Find where the given text appears and provide that cell's center as [X, Y] coordinate. 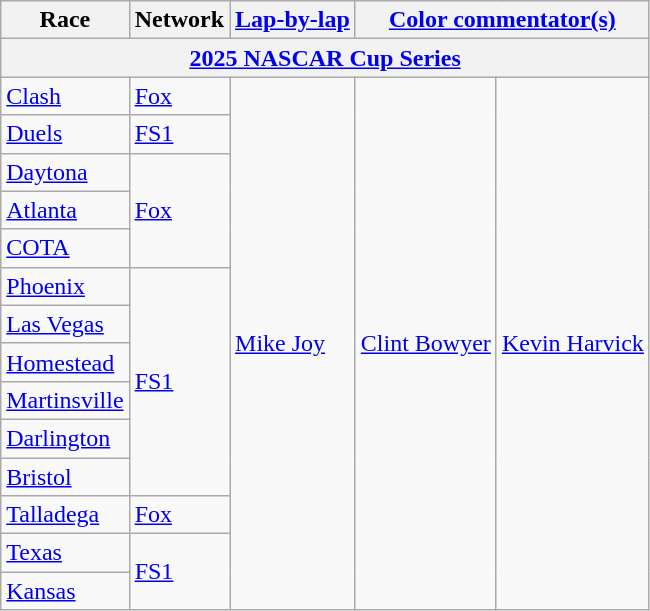
Kansas [65, 591]
Kevin Harvick [572, 344]
Talladega [65, 515]
Race [65, 20]
Duels [65, 134]
Mike Joy [293, 344]
Clash [65, 96]
Darlington [65, 438]
Homestead [65, 362]
2025 NASCAR Cup Series [326, 58]
Martinsville [65, 400]
Atlanta [65, 210]
Network [179, 20]
Lap-by-lap [293, 20]
Bristol [65, 477]
Phoenix [65, 286]
COTA [65, 248]
Color commentator(s) [502, 20]
Clint Bowyer [426, 344]
Texas [65, 553]
Daytona [65, 172]
Las Vegas [65, 324]
